Return the [X, Y] coordinate for the center point of the cell that contains the specified text.  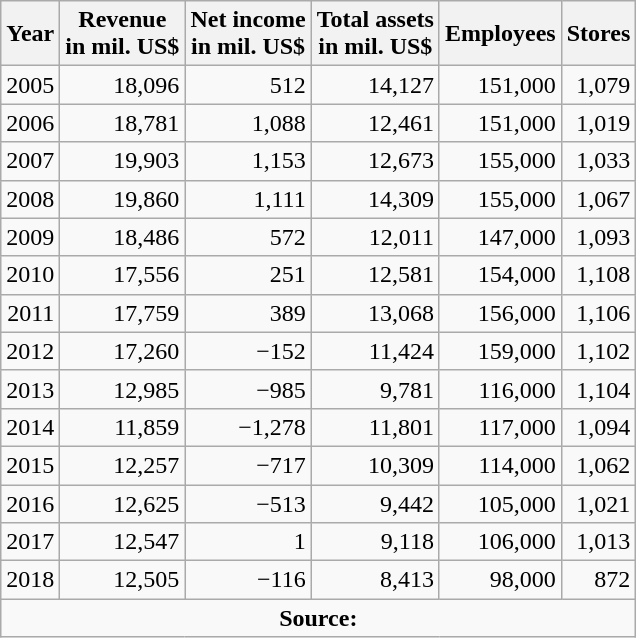
Total assetsin mil. US$ [375, 34]
389 [248, 313]
116,000 [500, 389]
2018 [30, 580]
1,094 [598, 427]
1,067 [598, 199]
19,903 [122, 161]
17,556 [122, 275]
17,260 [122, 351]
13,068 [375, 313]
2007 [30, 161]
1,088 [248, 123]
−985 [248, 389]
572 [248, 237]
1,108 [598, 275]
8,413 [375, 580]
11,801 [375, 427]
−152 [248, 351]
154,000 [500, 275]
2016 [30, 503]
9,781 [375, 389]
12,461 [375, 123]
10,309 [375, 465]
159,000 [500, 351]
147,000 [500, 237]
2017 [30, 542]
512 [248, 85]
1,033 [598, 161]
12,547 [122, 542]
18,096 [122, 85]
114,000 [500, 465]
2014 [30, 427]
12,505 [122, 580]
1,062 [598, 465]
1 [248, 542]
251 [248, 275]
Stores [598, 34]
872 [598, 580]
106,000 [500, 542]
1,079 [598, 85]
2011 [30, 313]
1,019 [598, 123]
Employees [500, 34]
−513 [248, 503]
17,759 [122, 313]
Net incomein mil. US$ [248, 34]
105,000 [500, 503]
1,153 [248, 161]
12,985 [122, 389]
2008 [30, 199]
18,781 [122, 123]
2006 [30, 123]
1,104 [598, 389]
2013 [30, 389]
98,000 [500, 580]
Source: [318, 618]
2015 [30, 465]
−717 [248, 465]
1,102 [598, 351]
19,860 [122, 199]
14,127 [375, 85]
14,309 [375, 199]
1,111 [248, 199]
1,106 [598, 313]
−116 [248, 580]
9,118 [375, 542]
156,000 [500, 313]
2010 [30, 275]
9,442 [375, 503]
12,257 [122, 465]
1,093 [598, 237]
Year [30, 34]
2009 [30, 237]
11,424 [375, 351]
12,581 [375, 275]
12,625 [122, 503]
1,013 [598, 542]
−1,278 [248, 427]
1,021 [598, 503]
18,486 [122, 237]
12,011 [375, 237]
11,859 [122, 427]
2012 [30, 351]
117,000 [500, 427]
2005 [30, 85]
12,673 [375, 161]
Revenuein mil. US$ [122, 34]
